Find where the given text appears and provide that cell's center as [X, Y] coordinate. 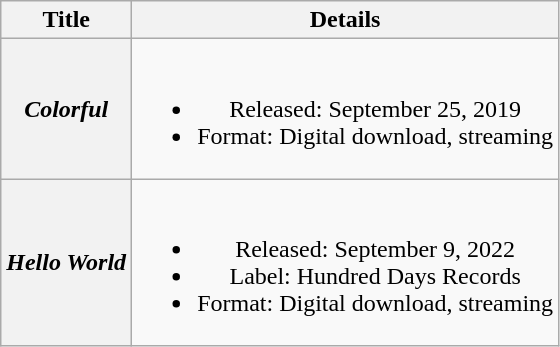
Title [66, 20]
Colorful [66, 109]
Hello World [66, 262]
Released: September 9, 2022Label: Hundred Days RecordsFormat: Digital download, streaming [346, 262]
Details [346, 20]
Released: September 25, 2019Format: Digital download, streaming [346, 109]
